Provide the [x, y] coordinate of the cell's center where the given text is located.  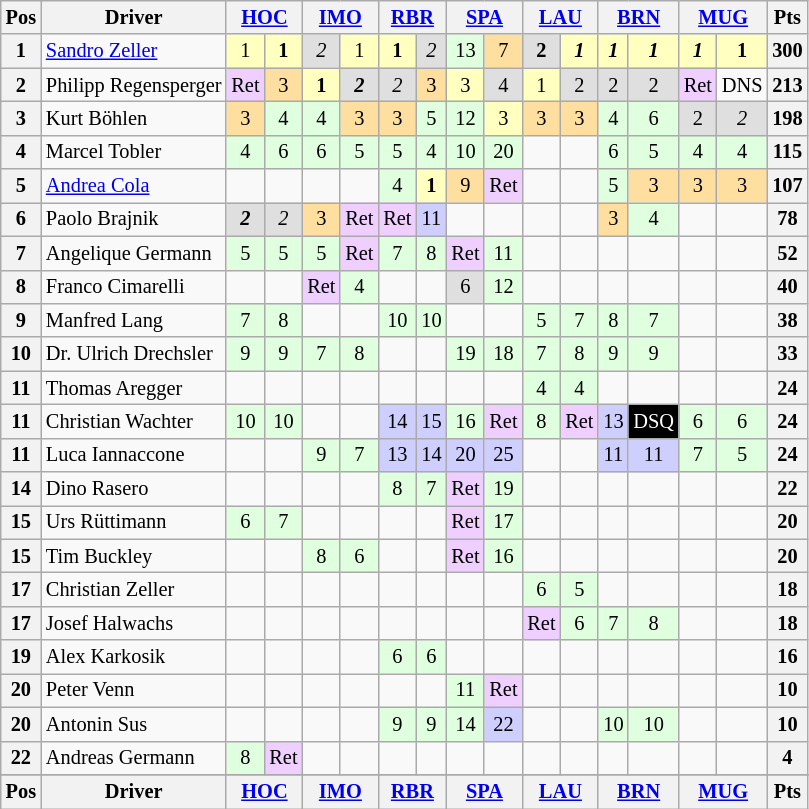
Marcel Tobler [134, 152]
300 [787, 51]
DNS [742, 85]
Josef Halwachs [134, 623]
Andrea Cola [134, 186]
115 [787, 152]
Thomas Aregger [134, 388]
Franco Cimarelli [134, 287]
213 [787, 85]
Philipp Regensperger [134, 85]
38 [787, 320]
Luca Iannaccone [134, 455]
Christian Wachter [134, 421]
Peter Venn [134, 690]
Angelique Germann [134, 253]
107 [787, 186]
Tim Buckley [134, 556]
52 [787, 253]
40 [787, 287]
Andreas Germann [134, 758]
198 [787, 118]
Kurt Böhlen [134, 118]
Dr. Ulrich Drechsler [134, 354]
Alex Karkosik [134, 657]
Sandro Zeller [134, 51]
Christian Zeller [134, 589]
33 [787, 354]
Manfred Lang [134, 320]
25 [503, 455]
78 [787, 219]
Urs Rüttimann [134, 522]
DSQ [653, 421]
Paolo Brajnik [134, 219]
Dino Rasero [134, 489]
Antonin Sus [134, 724]
